Return [X, Y] of the center of cell containing provided text 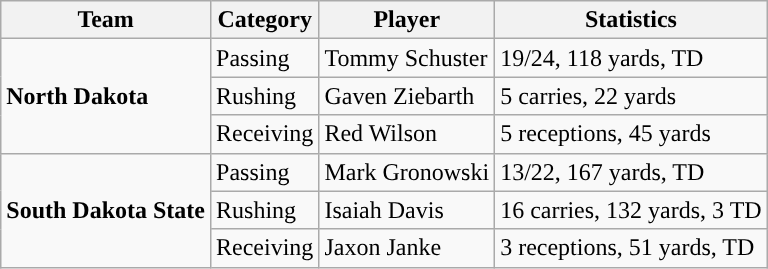
5 carries, 22 yards [632, 96]
Isaiah Davis [407, 210]
Statistics [632, 20]
3 receptions, 51 yards, TD [632, 248]
Player [407, 20]
Mark Gronowski [407, 172]
Team [106, 20]
Tommy Schuster [407, 58]
16 carries, 132 yards, 3 TD [632, 210]
13/22, 167 yards, TD [632, 172]
Category [265, 20]
Gaven Ziebarth [407, 96]
South Dakota State [106, 210]
5 receptions, 45 yards [632, 134]
North Dakota [106, 96]
19/24, 118 yards, TD [632, 58]
Red Wilson [407, 134]
Jaxon Janke [407, 248]
